For the text-containing cell, return its midpoint in [X, Y] coordinate format. 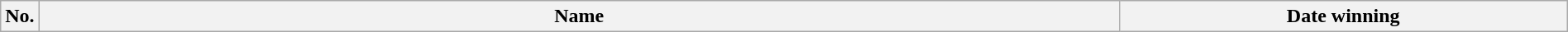
Name [579, 16]
No. [20, 16]
Date winning [1343, 16]
